Find where the given text appears and provide that cell's center as [x, y] coordinate. 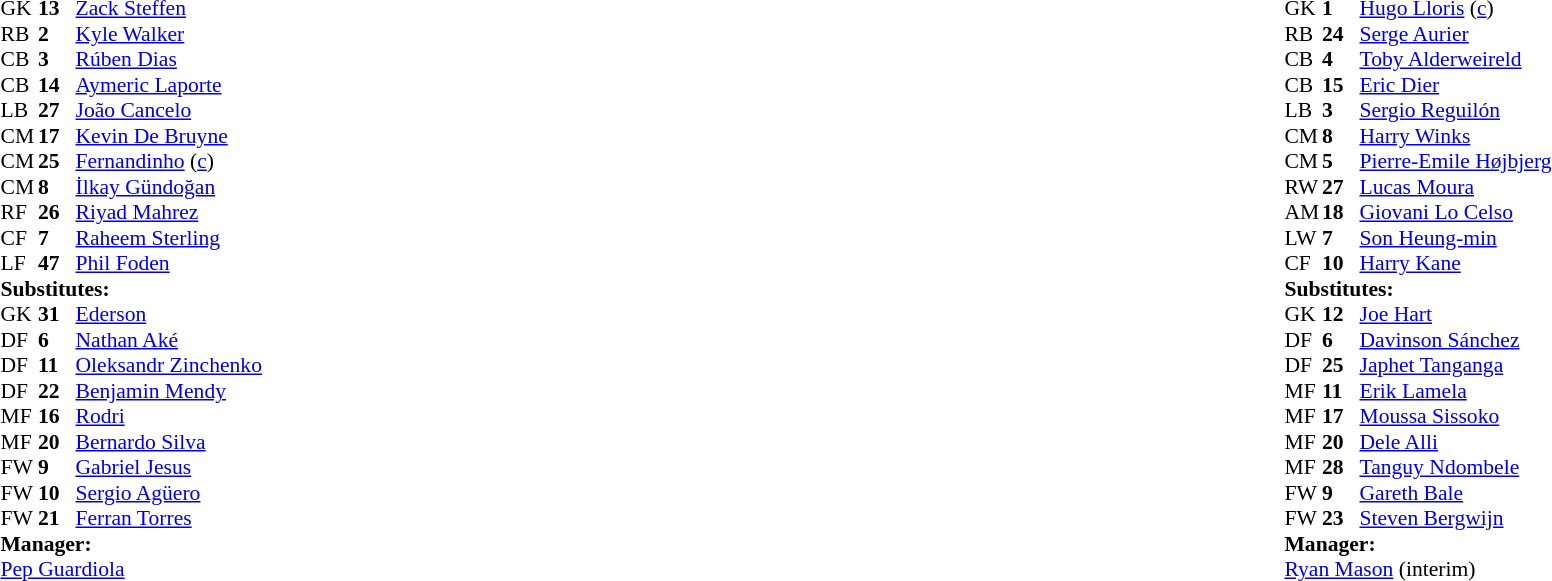
Nathan Aké [169, 340]
Lucas Moura [1455, 187]
21 [57, 519]
Harry Kane [1455, 263]
RW [1303, 187]
Pierre-Emile Højbjerg [1455, 161]
14 [57, 85]
RF [19, 213]
4 [1341, 59]
Moussa Sissoko [1455, 417]
AM [1303, 213]
23 [1341, 519]
Ederson [169, 315]
Aymeric Laporte [169, 85]
Sergio Agüero [169, 493]
Bernardo Silva [169, 442]
Joe Hart [1455, 315]
Erik Lamela [1455, 391]
31 [57, 315]
Gareth Bale [1455, 493]
Benjamin Mendy [169, 391]
İlkay Gündoğan [169, 187]
LF [19, 263]
Rodri [169, 417]
Sergio Reguilón [1455, 111]
22 [57, 391]
Japhet Tanganga [1455, 365]
Raheem Sterling [169, 238]
26 [57, 213]
Riyad Mahrez [169, 213]
Toby Alderweireld [1455, 59]
12 [1341, 315]
Serge Aurier [1455, 34]
Harry Winks [1455, 136]
LW [1303, 238]
24 [1341, 34]
Davinson Sánchez [1455, 340]
Kyle Walker [169, 34]
2 [57, 34]
18 [1341, 213]
Gabriel Jesus [169, 467]
Ferran Torres [169, 519]
5 [1341, 161]
16 [57, 417]
Son Heung-min [1455, 238]
Eric Dier [1455, 85]
28 [1341, 467]
Dele Alli [1455, 442]
Rúben Dias [169, 59]
Oleksandr Zinchenko [169, 365]
Tanguy Ndombele [1455, 467]
Giovani Lo Celso [1455, 213]
João Cancelo [169, 111]
Phil Foden [169, 263]
47 [57, 263]
Kevin De Bruyne [169, 136]
15 [1341, 85]
Steven Bergwijn [1455, 519]
Fernandinho (c) [169, 161]
